Detect which cell encompasses the target text, then output its [x, y] center coordinate. 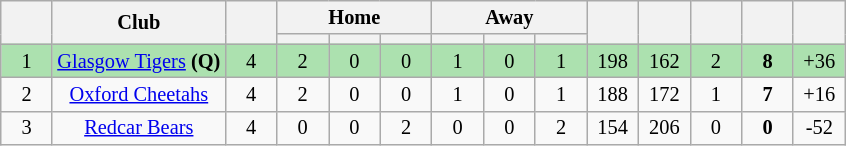
+36 [819, 61]
198 [613, 61]
7 [768, 94]
Redcar Bears [138, 128]
Oxford Cheetahs [138, 94]
3 [27, 128]
Glasgow Tigers (Q) [138, 61]
+16 [819, 94]
-52 [819, 128]
162 [664, 61]
206 [664, 128]
172 [664, 94]
8 [768, 61]
154 [613, 128]
Home [354, 17]
188 [613, 94]
Club [138, 22]
Away [510, 17]
